Extract the [X, Y] coordinate from the center of the cell holding the provided text.  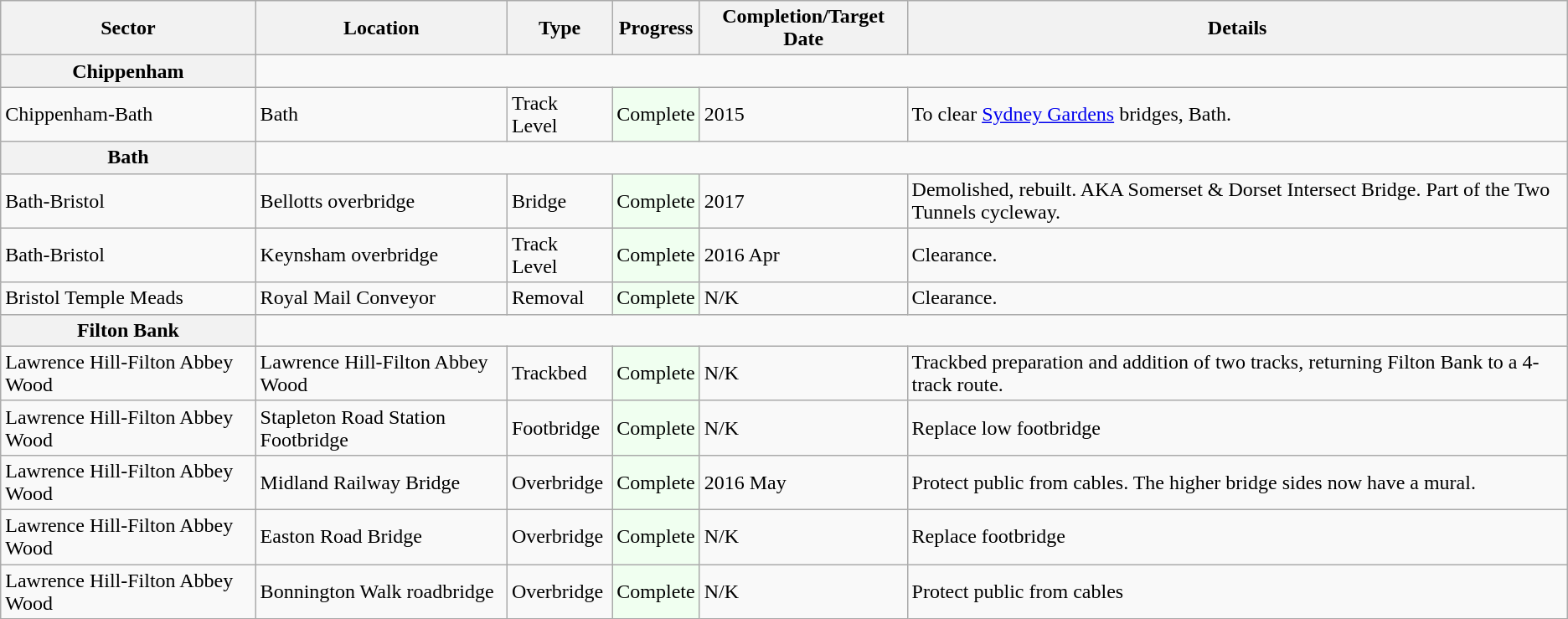
2016 Apr [803, 255]
Chippenham [128, 71]
Protect public from cables. The higher bridge sides now have a mural. [1237, 482]
Filton Bank [128, 330]
Bridge [560, 201]
Type [560, 28]
Progress [656, 28]
Sector [128, 28]
Bonnington Walk roadbridge [381, 591]
Bellotts overbridge [381, 201]
2016 May [803, 482]
Bristol Temple Meads [128, 298]
Location [381, 28]
Trackbed [560, 374]
Midland Railway Bridge [381, 482]
Removal [560, 298]
Replace footbridge [1237, 536]
Demolished, rebuilt. AKA Somerset & Dorset Intersect Bridge. Part of the Two Tunnels cycleway. [1237, 201]
Details [1237, 28]
Replace low footbridge [1237, 427]
2017 [803, 201]
Royal Mail Conveyor [381, 298]
2015 [803, 114]
Stapleton Road Station Footbridge [381, 427]
Easton Road Bridge [381, 536]
Completion/Target Date [803, 28]
To clear Sydney Gardens bridges, Bath. [1237, 114]
Keynsham overbridge [381, 255]
Protect public from cables [1237, 591]
Trackbed preparation and addition of two tracks, returning Filton Bank to a 4-track route. [1237, 374]
Footbridge [560, 427]
Chippenham-Bath [128, 114]
